Identify which cell holds the provided text, then report its (x, y) central coordinate. 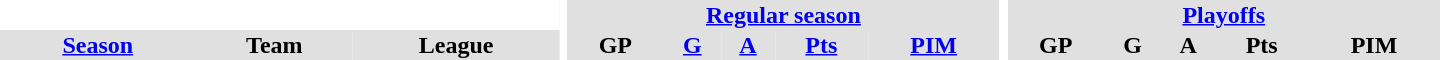
Season (98, 45)
Team (274, 45)
League (456, 45)
Playoffs (1224, 15)
Regular season (783, 15)
